Output the (x, y) coordinate of the center of the cell containing the given text.  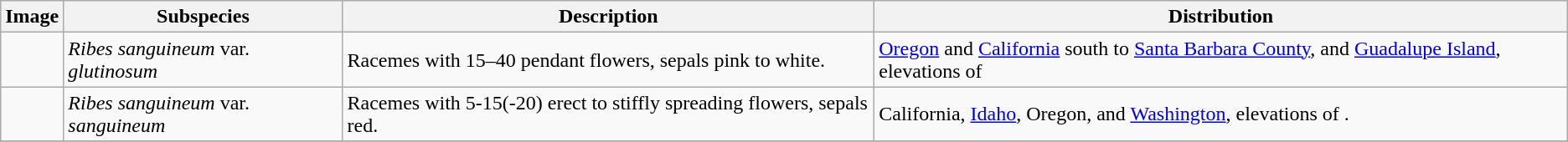
Ribes sanguineum var. sanguineum (203, 114)
Ribes sanguineum var. glutinosum (203, 60)
Distribution (1221, 17)
Description (608, 17)
Racemes with 15–40 pendant flowers, sepals pink to white. (608, 60)
California, Idaho, Oregon, and Washington, elevations of . (1221, 114)
Image (32, 17)
Racemes with 5-15(-20) erect to stiffly spreading flowers, sepals red. (608, 114)
Oregon and California south to Santa Barbara County, and Guadalupe Island, elevations of (1221, 60)
Subspecies (203, 17)
